Search for the cell housing the specified text and yield its [X, Y] center coordinate. 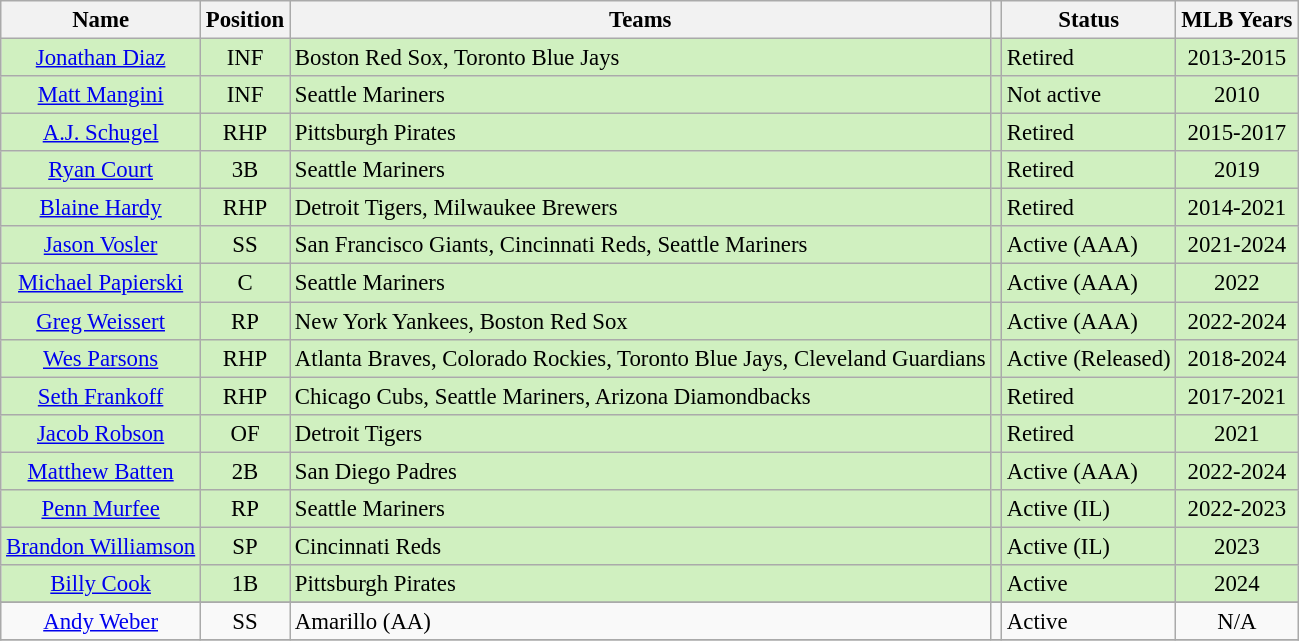
Boston Red Sox, Toronto Blue Jays [640, 58]
2022-2023 [1237, 509]
Brandon Williamson [101, 546]
2013-2015 [1237, 58]
MLB Years [1237, 20]
2022 [1237, 283]
Blaine Hardy [101, 208]
Status [1089, 20]
San Diego Padres [640, 471]
Cincinnati Reds [640, 546]
3B [244, 170]
A.J. Schugel [101, 133]
Penn Murfee [101, 509]
Wes Parsons [101, 358]
Chicago Cubs, Seattle Mariners, Arizona Diamondbacks [640, 396]
Position [244, 20]
2021 [1237, 433]
Andy Weber [101, 621]
2010 [1237, 95]
Active (Released) [1089, 358]
2019 [1237, 170]
2B [244, 471]
OF [244, 433]
Billy Cook [101, 584]
Not active [1089, 95]
2018-2024 [1237, 358]
Detroit Tigers, Milwaukee Brewers [640, 208]
Jason Vosler [101, 245]
Greg Weissert [101, 321]
N/A [1237, 621]
Ryan Court [101, 170]
SP [244, 546]
Name [101, 20]
2021-2024 [1237, 245]
2015-2017 [1237, 133]
2014-2021 [1237, 208]
Teams [640, 20]
Detroit Tigers [640, 433]
Jacob Robson [101, 433]
2023 [1237, 546]
1B [244, 584]
Atlanta Braves, Colorado Rockies, Toronto Blue Jays, Cleveland Guardians [640, 358]
Amarillo (AA) [640, 621]
Seth Frankoff [101, 396]
Jonathan Diaz [101, 58]
Matthew Batten [101, 471]
New York Yankees, Boston Red Sox [640, 321]
2024 [1237, 584]
Matt Mangini [101, 95]
C [244, 283]
San Francisco Giants, Cincinnati Reds, Seattle Mariners [640, 245]
2017-2021 [1237, 396]
Michael Papierski [101, 283]
